Detect which cell encompasses the target text, then output its (X, Y) center coordinate. 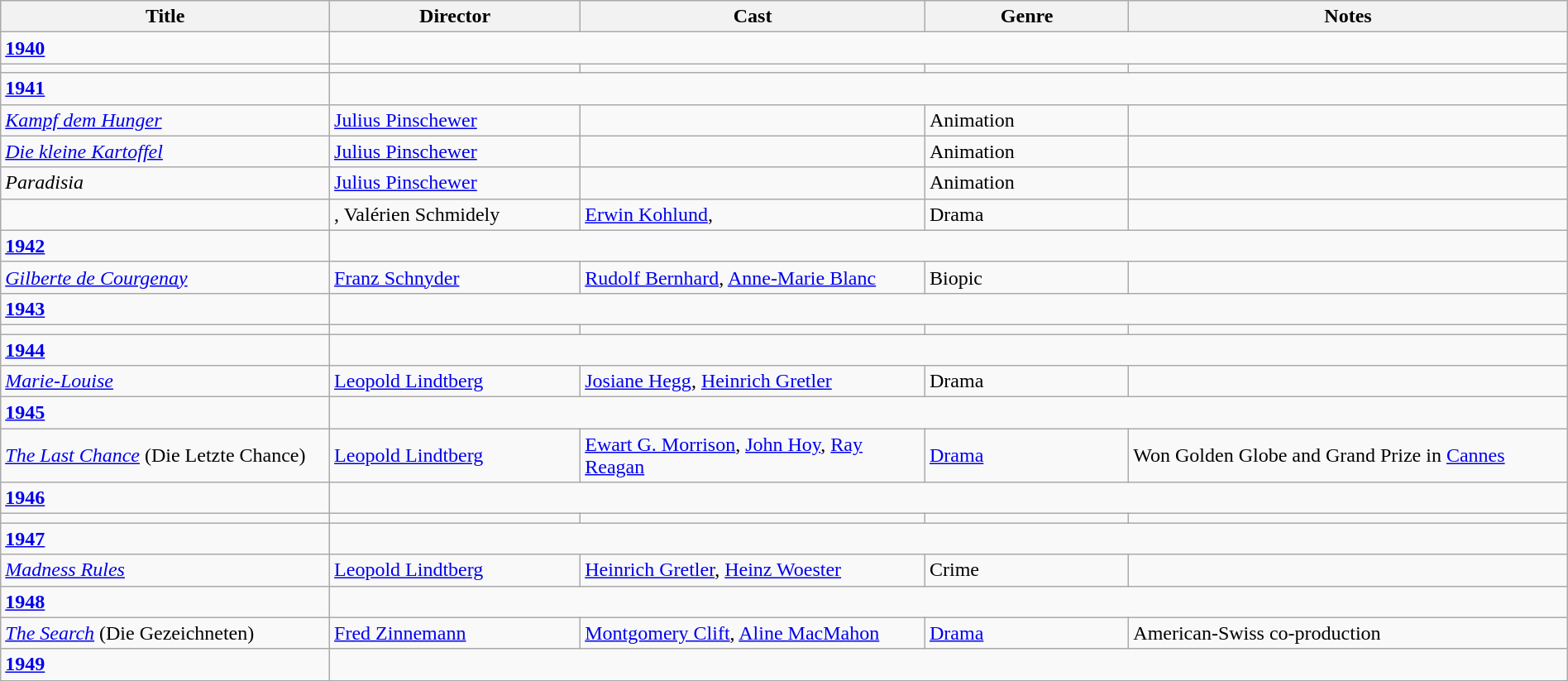
American-Swiss co-production (1348, 633)
Director (455, 17)
, Valérien Schmidely (455, 214)
Paradisia (165, 183)
Franz Schnyder (455, 277)
Ewart G. Morrison, John Hoy, Ray Reagan (753, 455)
Cast (753, 17)
Josiane Hegg, Heinrich Gretler (753, 381)
1948 (165, 602)
Biopic (1026, 277)
Heinrich Gretler, Heinz Woester (753, 570)
Notes (1348, 17)
Die kleine Kartoffel (165, 151)
Won Golden Globe and Grand Prize in Cannes (1348, 455)
1940 (165, 48)
Kampf dem Hunger (165, 120)
Erwin Kohlund, (753, 214)
1949 (165, 664)
1947 (165, 539)
The Search (Die Gezeichneten) (165, 633)
1944 (165, 350)
1941 (165, 89)
Title (165, 17)
Gilberte de Courgenay (165, 277)
Genre (1026, 17)
Montgomery Clift, Aline MacMahon (753, 633)
1946 (165, 498)
Fred Zinnemann (455, 633)
Marie-Louise (165, 381)
The Last Chance (Die Letzte Chance) (165, 455)
Rudolf Bernhard, Anne-Marie Blanc (753, 277)
1942 (165, 246)
1945 (165, 413)
1943 (165, 309)
Madness Rules (165, 570)
Crime (1026, 570)
